Extract the (x, y) coordinate from the center of the cell holding the provided text.  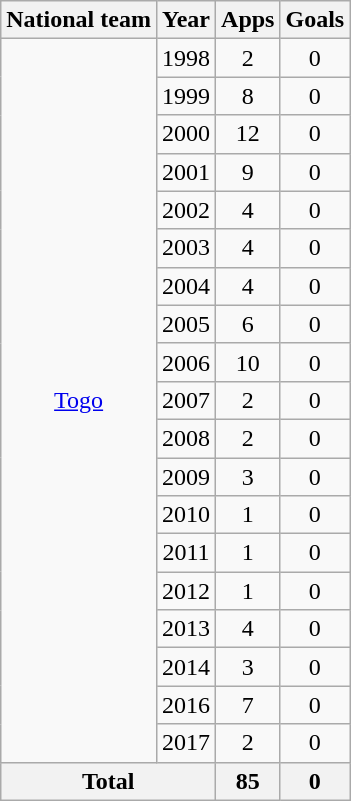
2008 (186, 438)
2006 (186, 362)
2003 (186, 248)
Togo (79, 400)
2007 (186, 400)
2013 (186, 629)
2009 (186, 477)
8 (248, 96)
2011 (186, 553)
10 (248, 362)
2014 (186, 667)
6 (248, 324)
2004 (186, 286)
National team (79, 20)
2005 (186, 324)
2002 (186, 210)
12 (248, 134)
7 (248, 705)
2016 (186, 705)
2012 (186, 591)
1999 (186, 96)
2001 (186, 172)
Total (108, 781)
2010 (186, 515)
2000 (186, 134)
Goals (315, 20)
1998 (186, 58)
85 (248, 781)
9 (248, 172)
Year (186, 20)
2017 (186, 743)
Apps (248, 20)
